Detect which cell encompasses the target text, then output its [x, y] center coordinate. 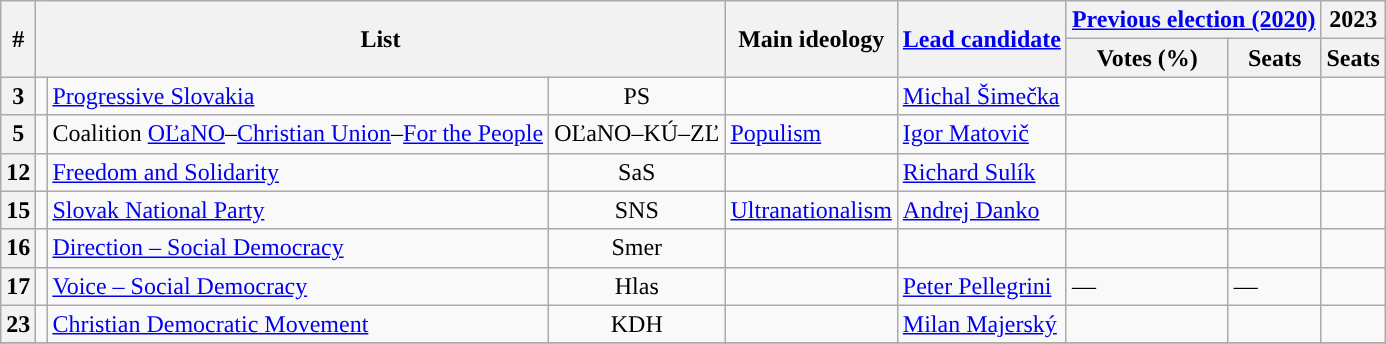
Progressive Slovakia [298, 96]
12 [18, 172]
16 [18, 248]
Votes (%) [1147, 58]
2023 [1353, 20]
Milan Majerský [982, 324]
5 [18, 134]
Ultranationalism [811, 210]
17 [18, 286]
# [18, 39]
Hlas [637, 286]
3 [18, 96]
Populism [811, 134]
23 [18, 324]
Smer [637, 248]
Andrej Danko [982, 210]
List [380, 39]
Slovak National Party [298, 210]
Igor Matovič [982, 134]
PS [637, 96]
KDH [637, 324]
Richard Sulík [982, 172]
Coalition OĽaNO–Christian Union–For the People [298, 134]
Freedom and Solidarity [298, 172]
15 [18, 210]
SNS [637, 210]
Voice – Social Democracy [298, 286]
Lead candidate [982, 39]
Christian Democratic Movement [298, 324]
Main ideology [811, 39]
Michal Šimečka [982, 96]
Direction – Social Democracy [298, 248]
Previous election (2020) [1194, 20]
OĽaNO–KÚ–ZĽ [637, 134]
SaS [637, 172]
Peter Pellegrini [982, 286]
